Locate the cell with the specified text and output its [x, y] center coordinate. 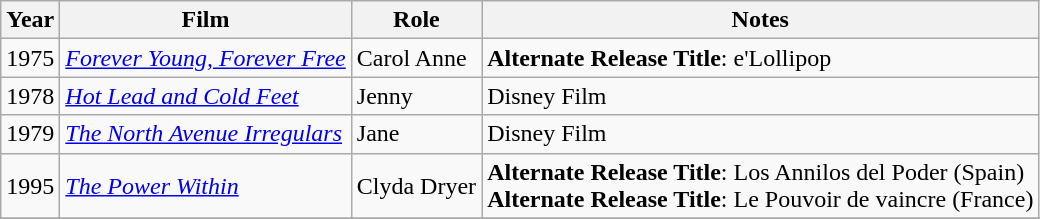
Year [30, 20]
Forever Young, Forever Free [206, 58]
The Power Within [206, 186]
1975 [30, 58]
The North Avenue Irregulars [206, 134]
Hot Lead and Cold Feet [206, 96]
Carol Anne [416, 58]
Role [416, 20]
Alternate Release Title: e'Lollipop [760, 58]
1979 [30, 134]
Film [206, 20]
1995 [30, 186]
Clyda Dryer [416, 186]
Alternate Release Title: Los Annilos del Poder (Spain)Alternate Release Title: Le Pouvoir de vaincre (France) [760, 186]
Jane [416, 134]
Jenny [416, 96]
1978 [30, 96]
Notes [760, 20]
